Extract the [X, Y] coordinate from the center of the cell holding the provided text.  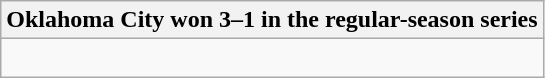
Oklahoma City won 3–1 in the regular-season series [272, 20]
